Find where the given text appears and provide that cell's center as [x, y] coordinate. 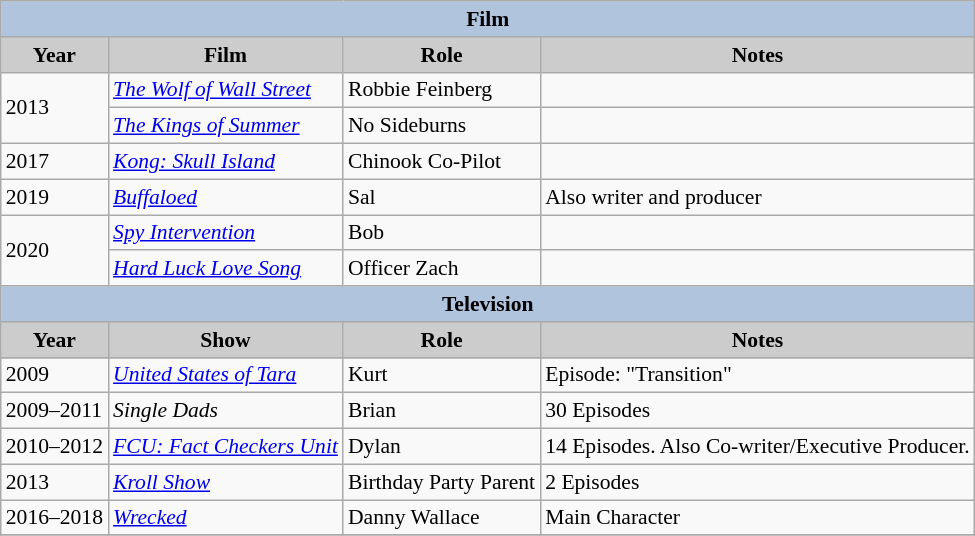
United States of Tara [226, 375]
The Kings of Summer [226, 126]
Robbie Feinberg [442, 90]
Danny Wallace [442, 518]
Birthday Party Parent [442, 482]
2010–2012 [54, 447]
Also writer and producer [758, 197]
Episode: "Transition" [758, 375]
30 Episodes [758, 411]
Kurt [442, 375]
2016–2018 [54, 518]
2009 [54, 375]
Hard Luck Love Song [226, 269]
No Sideburns [442, 126]
14 Episodes. Also Co-writer/Executive Producer. [758, 447]
Main Character [758, 518]
2009–2011 [54, 411]
Show [226, 340]
Buffaloed [226, 197]
FCU: Fact Checkers Unit [226, 447]
Single Dads [226, 411]
Kong: Skull Island [226, 162]
Kroll Show [226, 482]
Dylan [442, 447]
Sal [442, 197]
Television [488, 304]
Chinook Co-Pilot [442, 162]
Spy Intervention [226, 233]
2017 [54, 162]
The Wolf of Wall Street [226, 90]
Brian [442, 411]
Officer Zach [442, 269]
2 Episodes [758, 482]
Wrecked [226, 518]
2020 [54, 250]
Bob [442, 233]
2019 [54, 197]
